Identify which cell holds the provided text, then report its [x, y] central coordinate. 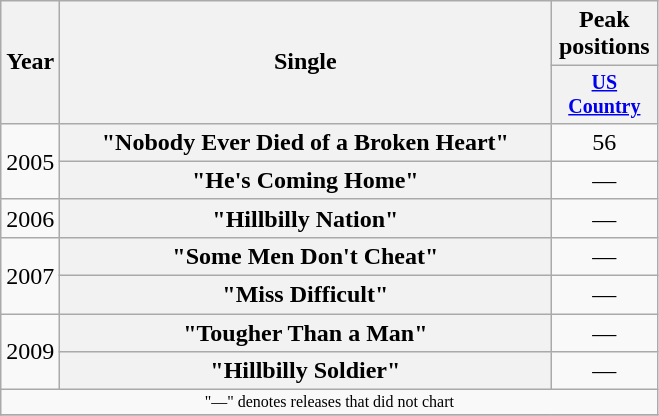
2007 [30, 275]
Peak positions [604, 34]
"Nobody Ever Died of a Broken Heart" [306, 142]
2006 [30, 218]
"He's Coming Home" [306, 180]
Single [306, 62]
"Miss Difficult" [306, 295]
56 [604, 142]
2005 [30, 161]
"Tougher Than a Man" [306, 333]
"Hillbilly Nation" [306, 218]
2009 [30, 352]
"—" denotes releases that did not chart [330, 402]
Year [30, 62]
"Some Men Don't Cheat" [306, 256]
"Hillbilly Soldier" [306, 371]
US Country [604, 94]
